Scan for the cell matching the given text and deliver its (X, Y) coordinate at center. 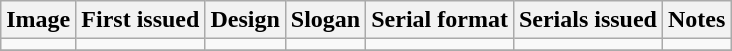
Serials issued (588, 20)
Image (38, 20)
Notes (696, 20)
Slogan (325, 20)
First issued (140, 20)
Design (245, 20)
Serial format (440, 20)
